Capture the cell that displays the provided text and extract its [x, y] central coordinate. 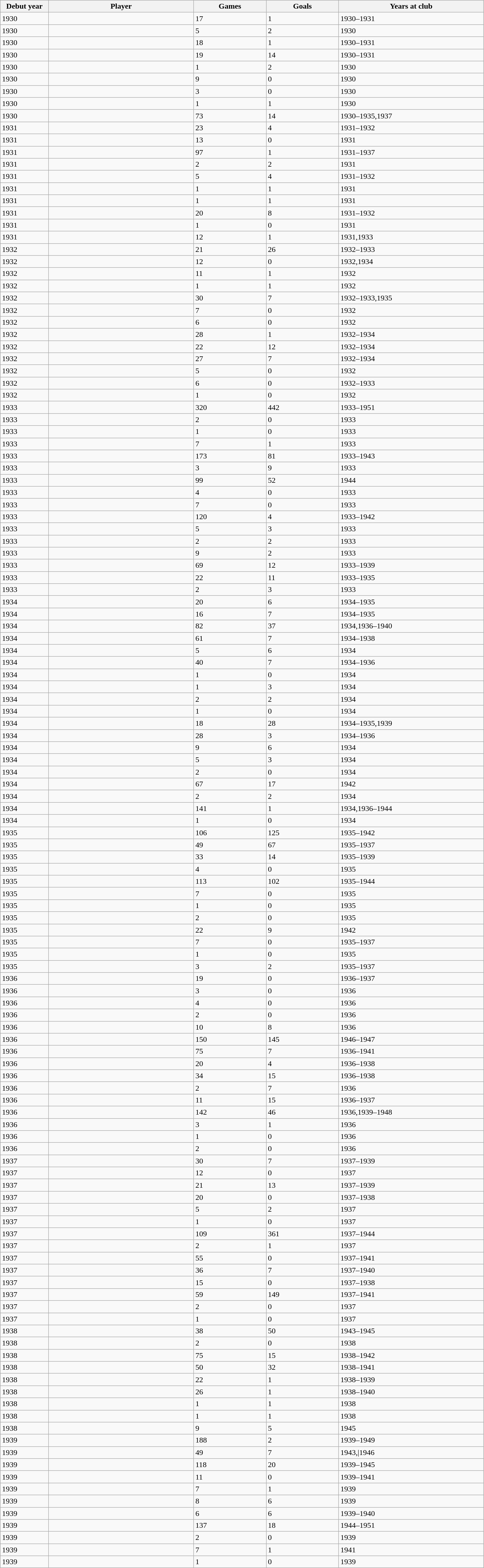
1933–1935 [411, 578]
Games [230, 6]
1932,1934 [411, 261]
1936,1939–1948 [411, 1112]
1939–1949 [411, 1440]
109 [230, 1234]
73 [230, 116]
1936–1941 [411, 1051]
52 [302, 480]
Debut year [25, 6]
1933–1942 [411, 517]
1935–1944 [411, 881]
141 [230, 808]
1943,|1946 [411, 1452]
69 [230, 565]
1933–1943 [411, 456]
125 [302, 833]
1931–1937 [411, 152]
1934–1938 [411, 638]
33 [230, 857]
149 [302, 1294]
137 [230, 1526]
10 [230, 1027]
1931,1933 [411, 237]
1933–1951 [411, 407]
142 [230, 1112]
150 [230, 1039]
120 [230, 517]
1938–1940 [411, 1392]
320 [230, 407]
1939–1945 [411, 1465]
1937–1944 [411, 1234]
1944 [411, 480]
1946–1947 [411, 1039]
1944–1951 [411, 1526]
1941 [411, 1550]
97 [230, 152]
1938–1939 [411, 1380]
1930–1935,1937 [411, 116]
361 [302, 1234]
173 [230, 456]
1937–1940 [411, 1270]
106 [230, 833]
118 [230, 1465]
40 [230, 663]
1945 [411, 1428]
1939–1941 [411, 1477]
16 [230, 614]
1932–1933,1935 [411, 298]
46 [302, 1112]
1934,1936–1940 [411, 626]
1933–1939 [411, 565]
Years at club [411, 6]
36 [230, 1270]
145 [302, 1039]
1943–1945 [411, 1331]
55 [230, 1258]
23 [230, 128]
102 [302, 881]
188 [230, 1440]
34 [230, 1076]
1939–1940 [411, 1513]
99 [230, 480]
61 [230, 638]
442 [302, 407]
81 [302, 456]
27 [230, 359]
Player [121, 6]
32 [302, 1367]
1938–1941 [411, 1367]
Goals [302, 6]
59 [230, 1294]
82 [230, 626]
38 [230, 1331]
37 [302, 626]
1934–1935,1939 [411, 723]
1934,1936–1944 [411, 808]
113 [230, 881]
1935–1939 [411, 857]
1935–1942 [411, 833]
1938–1942 [411, 1355]
